Scan for the cell matching the given text and deliver its (X, Y) coordinate at center. 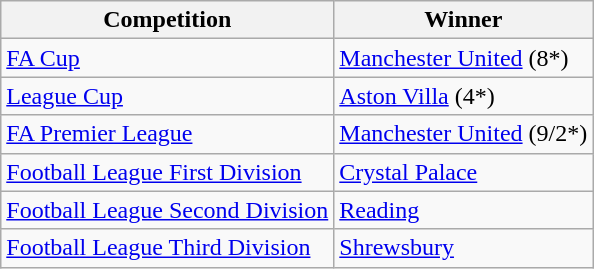
Shrewsbury (464, 248)
Winner (464, 20)
Football League Third Division (168, 248)
Football League Second Division (168, 210)
Manchester United (8*) (464, 58)
League Cup (168, 96)
Football League First Division (168, 172)
Reading (464, 210)
Aston Villa (4*) (464, 96)
Competition (168, 20)
FA Premier League (168, 134)
FA Cup (168, 58)
Crystal Palace (464, 172)
Manchester United (9/2*) (464, 134)
